Output the [X, Y] coordinate of the center of the cell containing the given text.  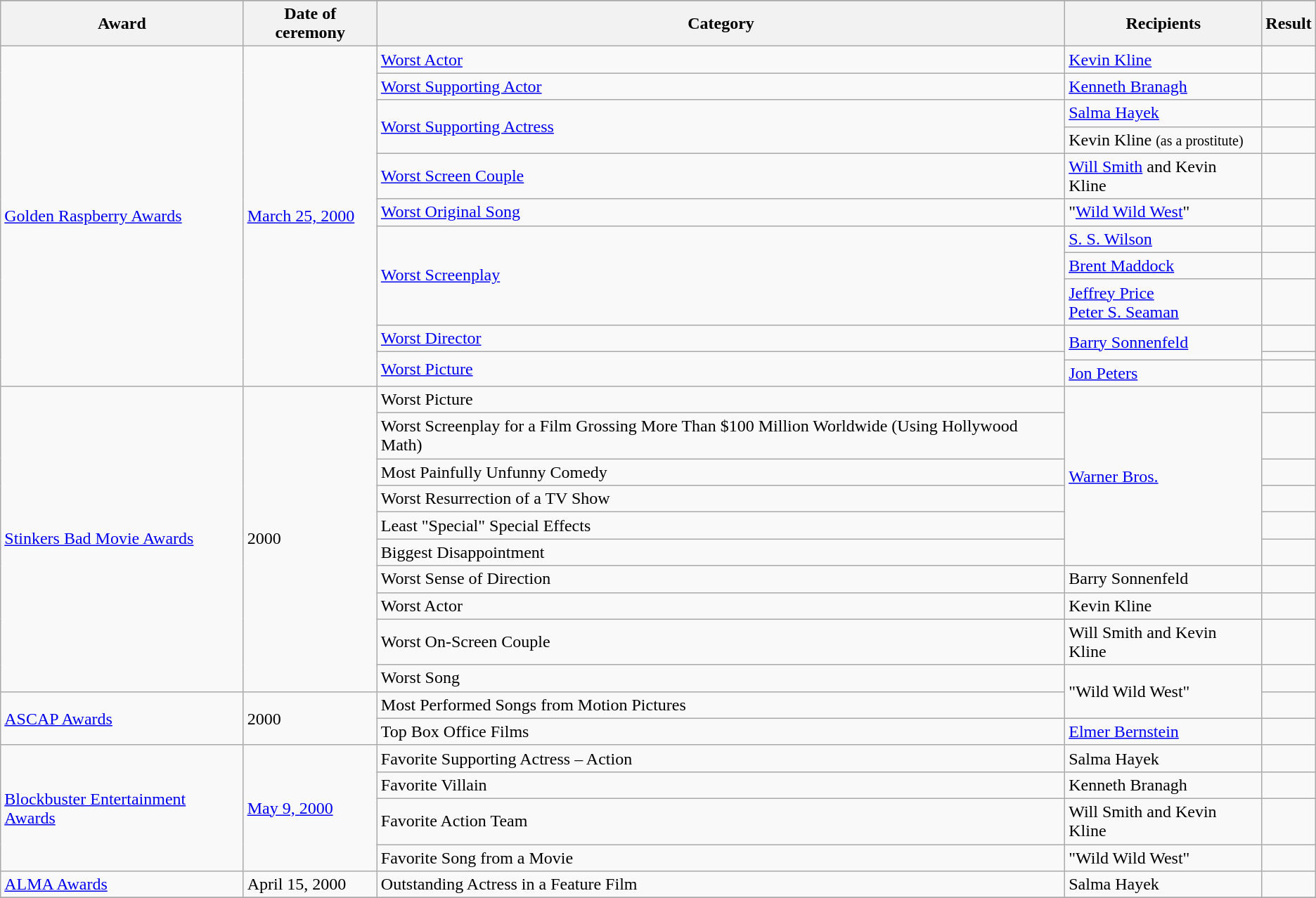
Date of ceremony [310, 24]
Least "Special" Special Effects [721, 526]
Category [721, 24]
Jeffrey PricePeter S. Seaman [1163, 302]
Worst Supporting Actor [721, 86]
Worst Screenplay [721, 275]
Worst Screen Couple [721, 176]
ASCAP Awards [122, 718]
Worst Original Song [721, 212]
Favorite Villain [721, 785]
Favorite Action Team [721, 821]
Most Performed Songs from Motion Pictures [721, 705]
Brent Maddock [1163, 266]
Outstanding Actress in a Feature Film [721, 885]
Favorite Song from a Movie [721, 858]
Worst Sense of Direction [721, 579]
Stinkers Bad Movie Awards [122, 540]
Result [1289, 24]
Worst On-Screen Couple [721, 642]
Kevin Kline (as a prostitute) [1163, 140]
Favorite Supporting Actress – Action [721, 758]
Warner Bros. [1163, 476]
Recipients [1163, 24]
Most Painfully Unfunny Comedy [721, 472]
Top Box Office Films [721, 731]
March 25, 2000 [310, 216]
Award [122, 24]
Biggest Disappointment [721, 552]
ALMA Awards [122, 885]
April 15, 2000 [310, 885]
Worst Director [721, 338]
Worst Resurrection of a TV Show [721, 499]
Jon Peters [1163, 373]
Elmer Bernstein [1163, 731]
Worst Song [721, 678]
Worst Screenplay for a Film Grossing More Than $100 Million Worldwide (Using Hollywood Math) [721, 436]
Worst Supporting Actress [721, 126]
S. S. Wilson [1163, 239]
Golden Raspberry Awards [122, 216]
May 9, 2000 [310, 808]
Blockbuster Entertainment Awards [122, 808]
